Provide the (X, Y) coordinate of the cell's center where the given text is located.  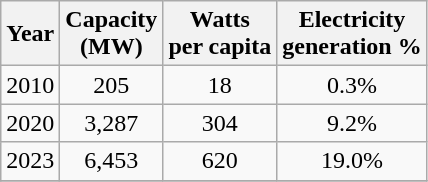
18 (220, 85)
205 (112, 85)
620 (220, 161)
304 (220, 123)
Capacity (MW) (112, 34)
2020 (30, 123)
0.3% (352, 85)
9.2% (352, 123)
Watts per capita (220, 34)
Electricity generation % (352, 34)
2023 (30, 161)
Year (30, 34)
2010 (30, 85)
19.0% (352, 161)
3,287 (112, 123)
6,453 (112, 161)
